Capture the cell that displays the provided text and extract its (x, y) central coordinate. 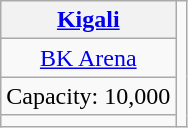
BK Arena (88, 58)
Capacity: 10,000 (88, 96)
Kigali (88, 20)
